From the cell containing the given text, extract its center point as (x, y) coordinate. 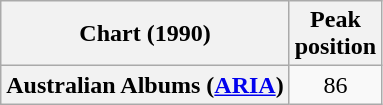
Australian Albums (ARIA) (145, 85)
Peak position (335, 34)
Chart (1990) (145, 34)
86 (335, 85)
